Extract the (x, y) coordinate from the center of the cell holding the provided text.  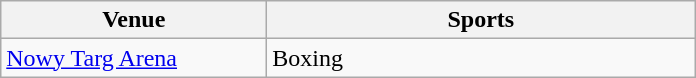
Venue (134, 20)
Sports (481, 20)
Boxing (481, 58)
Nowy Targ Arena (134, 58)
